Scan for the cell matching the given text and deliver its [X, Y] coordinate at center. 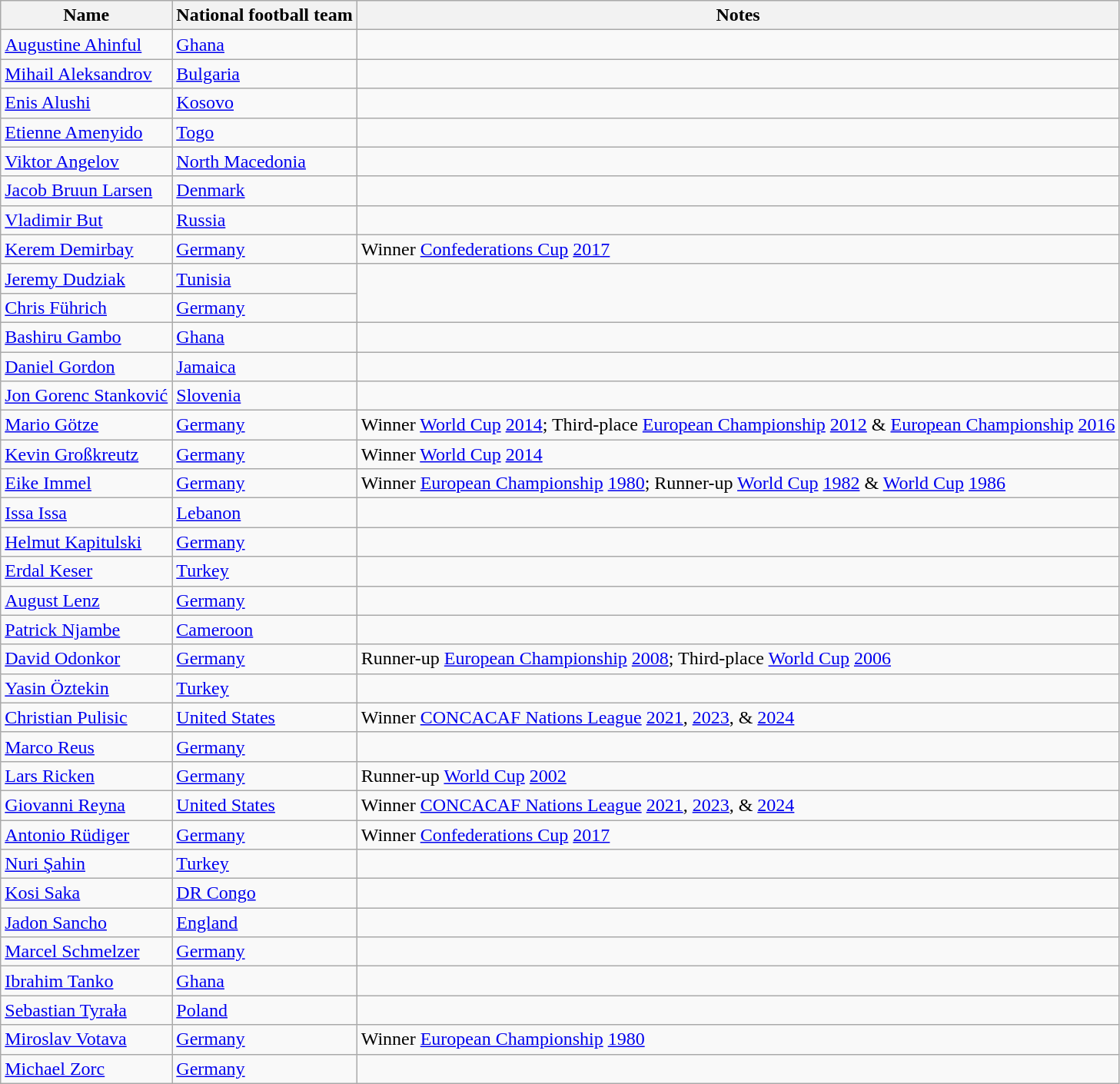
Russia [264, 220]
Jon Gorenc Stanković [86, 396]
North Macedonia [264, 161]
Winner European Championship 1980 [738, 1039]
Lars Ricken [86, 776]
Lebanon [264, 513]
David Odonkor [86, 659]
Kosovo [264, 103]
Poland [264, 1010]
August Lenz [86, 600]
Bashiru Gambo [86, 337]
Mario Götze [86, 425]
Jadon Sancho [86, 923]
Name [86, 15]
Antonio Rüdiger [86, 834]
Erdal Keser [86, 571]
Runner-up World Cup 2002 [738, 776]
Kerem Demirbay [86, 249]
National football team [264, 15]
Slovenia [264, 396]
Denmark [264, 191]
Jeremy Dudziak [86, 278]
Mihail Aleksandrov [86, 74]
Kosi Saka [86, 893]
England [264, 923]
Michael Zorc [86, 1069]
Runner-up European Championship 2008; Third-place World Cup 2006 [738, 659]
Jamaica [264, 367]
Yasin Öztekin [86, 688]
Winner World Cup 2014; Third-place European Championship 2012 & European Championship 2016 [738, 425]
Christian Pulisic [86, 717]
Marco Reus [86, 746]
Cameroon [264, 630]
Bulgaria [264, 74]
Eike Immel [86, 484]
Augustine Ahinful [86, 45]
Chris Führich [86, 308]
Patrick Njambe [86, 630]
Etienne Amenyido [86, 132]
Enis Alushi [86, 103]
Miroslav Votava [86, 1039]
Daniel Gordon [86, 367]
Nuri Şahin [86, 864]
Kevin Großkreutz [86, 454]
Vladimir But [86, 220]
Notes [738, 15]
Issa Issa [86, 513]
Helmut Kapitulski [86, 542]
Togo [264, 132]
Winner European Championship 1980; Runner-up World Cup 1982 & World Cup 1986 [738, 484]
Jacob Bruun Larsen [86, 191]
DR Congo [264, 893]
Ibrahim Tanko [86, 981]
Giovanni Reyna [86, 805]
Marcel Schmelzer [86, 952]
Sebastian Tyrała [86, 1010]
Tunisia [264, 278]
Winner World Cup 2014 [738, 454]
Viktor Angelov [86, 161]
